Extract the (x, y) coordinate from the center of the cell holding the provided text.  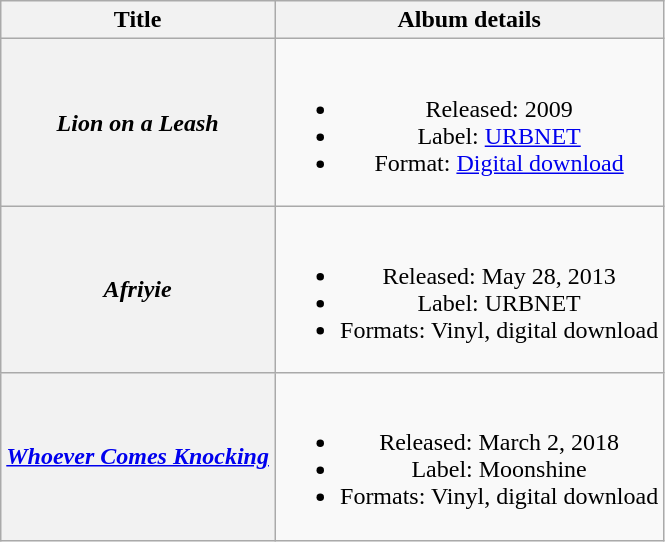
Released: May 28, 2013Label: URBNETFormats: Vinyl, digital download (468, 290)
Released: March 2, 2018Label: MoonshineFormats: Vinyl, digital download (468, 456)
Title (138, 20)
Whoever Comes Knocking (138, 456)
Afriyie (138, 290)
Album details (468, 20)
Released: 2009Label: URBNETFormat: Digital download (468, 122)
Lion on a Leash (138, 122)
